Pinpoint the cell where the given text exists, returning its [X, Y] midpoint coordinate. 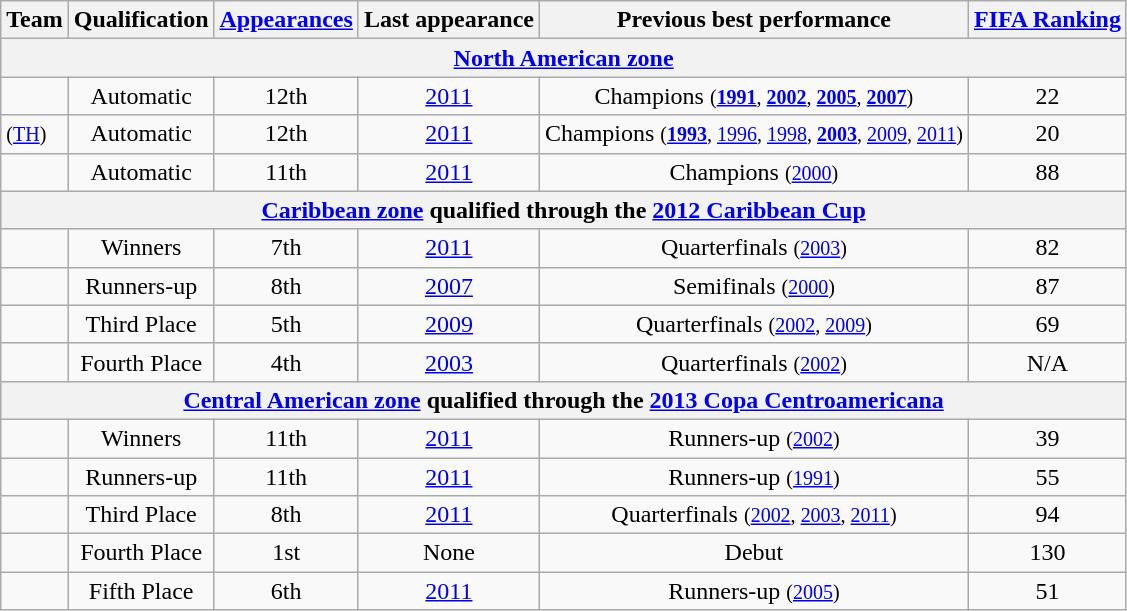
7th [286, 248]
FIFA Ranking [1047, 20]
87 [1047, 286]
Previous best performance [754, 20]
Last appearance [448, 20]
88 [1047, 172]
4th [286, 362]
130 [1047, 553]
Quarterfinals (2002, 2003, 2011) [754, 515]
Quarterfinals (2003) [754, 248]
North American zone [564, 58]
Debut [754, 553]
94 [1047, 515]
Team [35, 20]
1st [286, 553]
51 [1047, 591]
Quarterfinals (2002) [754, 362]
Fifth Place [141, 591]
2003 [448, 362]
5th [286, 324]
N/A [1047, 362]
6th [286, 591]
(TH) [35, 134]
Central American zone qualified through the 2013 Copa Centroamericana [564, 400]
Runners-up (2005) [754, 591]
55 [1047, 477]
20 [1047, 134]
Semifinals (2000) [754, 286]
Champions (1991, 2002, 2005, 2007) [754, 96]
Runners-up (1991) [754, 477]
2009 [448, 324]
82 [1047, 248]
39 [1047, 438]
2007 [448, 286]
Champions (2000) [754, 172]
None [448, 553]
Champions (1993, 1996, 1998, 2003, 2009, 2011) [754, 134]
22 [1047, 96]
Qualification [141, 20]
69 [1047, 324]
Appearances [286, 20]
Quarterfinals (2002, 2009) [754, 324]
Caribbean zone qualified through the 2012 Caribbean Cup [564, 210]
Runners-up (2002) [754, 438]
